Detect which cell encompasses the target text, then output its [X, Y] center coordinate. 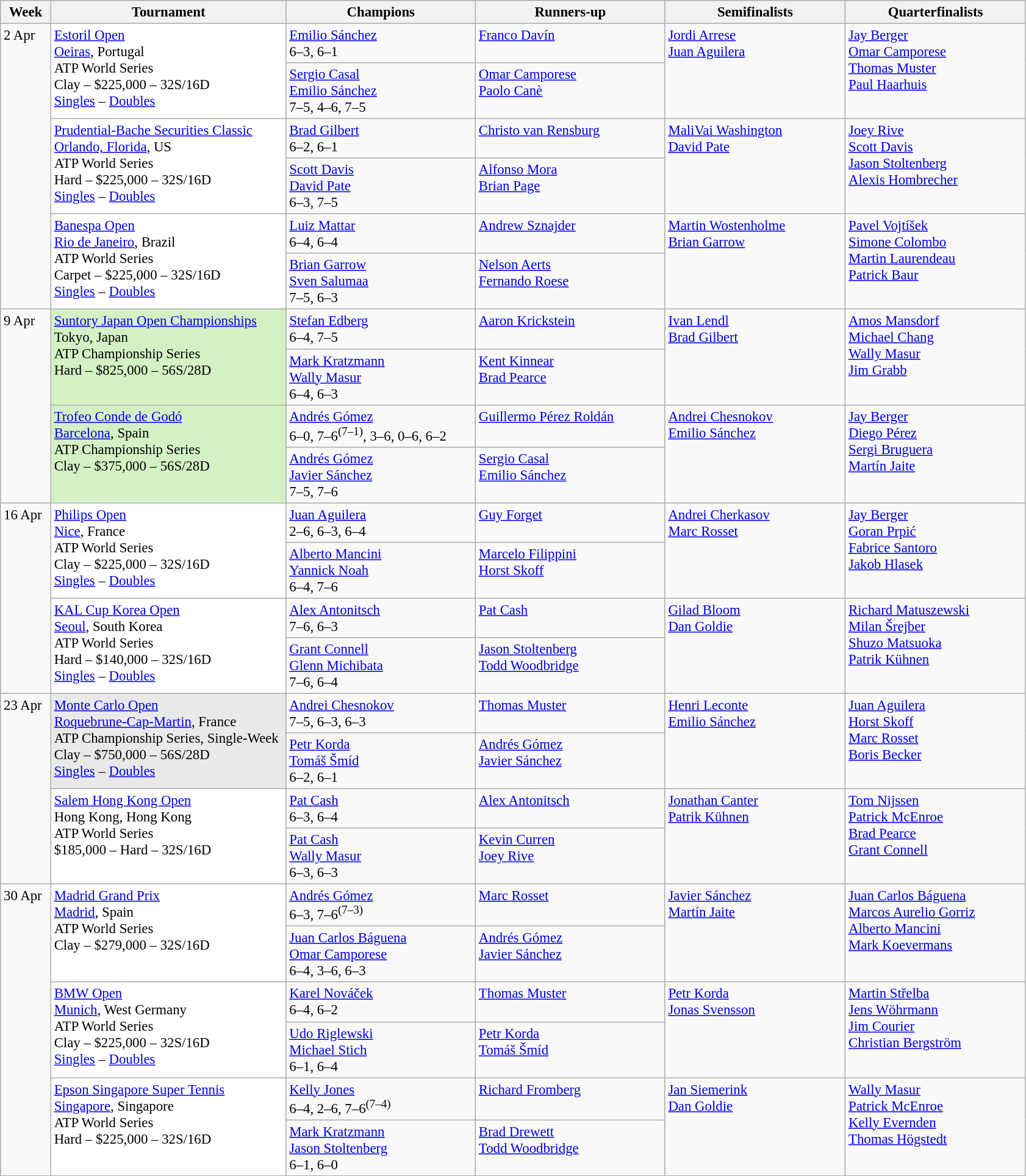
Jonathan Canter Patrik Kühnen [755, 837]
Brad Gilbert 6–2, 6–1 [381, 139]
Jay Berger Goran Prpić Fabrice Santoro Jakob Hlasek [936, 550]
30 Apr [26, 1030]
Grant Connell Glenn Michibata 7–6, 6–4 [381, 666]
Kelly Jones 6–4, 2–6, 7–6(7–4) [381, 1098]
Aaron Krickstein [571, 330]
Juan Aguilera 2–6, 6–3, 6–4 [381, 522]
Runners-up [571, 12]
Gilad Bloom Dan Goldie [755, 646]
Karel Nováček 6–4, 6–2 [381, 1002]
Jay Berger Diego Pérez Sergi Bruguera Martín Jaite [936, 454]
Marcelo Filippini Horst Skoff [571, 571]
Suntory Japan Open Championships Tokyo, Japan ATP Championship Series Hard – $825,000 – 56S/28D [168, 357]
Richard Fromberg [571, 1098]
Pat Cash [571, 618]
Sergio Casal Emilio Sánchez 7–5, 4–6, 7–5 [381, 91]
MaliVai Washington David Pate [755, 167]
Quarterfinalists [936, 12]
Jay Berger Omar Camporese Thomas Muster Paul Haarhuis [936, 71]
Monte Carlo Open Roquebrune-Cap-Martin, France ATP Championship Series, Single-Week Clay – $750,000 – 56S/28D Singles – Doubles [168, 741]
Tom Nijssen Patrick McEnroe Brad Pearce Grant Connell [936, 837]
Wally Masur Patrick McEnroe Kelly Evernden Thomas Högstedt [936, 1127]
Kent Kinnear Brad Pearce [571, 377]
Petr Korda Tomáš Šmíd [571, 1050]
Martin Střelba Jens Wöhrmann Jim Courier Christian Bergström [936, 1030]
Nelson Aerts Fernando Roese [571, 282]
Kevin Curren Joey Rive [571, 856]
Omar Camporese Paolo Canè [571, 91]
Jason Stoltenberg Todd Woodbridge [571, 666]
Philips Open Nice, France ATP World Series Clay – $225,000 – 32S/16D Singles – Doubles [168, 550]
Franco Davín [571, 44]
Alex Antonitsch 7–6, 6–3 [381, 618]
Andrei Chesnokov 7–5, 6–3, 6–3 [381, 713]
Luiz Mattar 6–4, 6–4 [381, 234]
Guillermo Pérez Roldán [571, 426]
Richard Matuszewski Milan Šrejber Shuzo Matsuoka Patrik Kühnen [936, 646]
Banespa Open Rio de Janeiro, Brazil ATP World Series Carpet – $225,000 – 32S/16D Singles – Doubles [168, 262]
Petr Korda Tomáš Šmíd 6–2, 6–1 [381, 761]
2 Apr [26, 167]
16 Apr [26, 598]
Henri Leconte Emilio Sánchez [755, 741]
Stefan Edberg 6–4, 7–5 [381, 330]
Brian Garrow Sven Salumaa 7–5, 6–3 [381, 282]
Amos Mansdorf Michael Chang Wally Masur Jim Grabb [936, 357]
BMW Open Munich, West Germany ATP World Series Clay – $225,000 – 32S/16D Singles – Doubles [168, 1030]
Javier Sánchez Martín Jaite [755, 934]
Mark Kratzmann Jason Stoltenberg 6–1, 6–0 [381, 1148]
Madrid Grand Prix Madrid, Spain ATP World Series Clay – $279,000 – 32S/16D [168, 934]
Juan Aguilera Horst Skoff Marc Rosset Boris Becker [936, 741]
Epson Singapore Super Tennis Singapore, Singapore ATP World Series Hard – $225,000 – 32S/16D [168, 1127]
Jordi Arrese Juan Aguilera [755, 71]
Andrés Gómez 6–3, 7–6(7–3) [381, 906]
Petr Korda Jonas Svensson [755, 1030]
Sergio Casal Emilio Sánchez [571, 475]
Andrei Chesnokov Emilio Sánchez [755, 454]
Salem Hong Kong Open Hong Kong, Hong Kong ATP World Series $185,000 – Hard – 32S/16D [168, 837]
Alberto Mancini Yannick Noah 6–4, 7–6 [381, 571]
Juan Carlos Báguena Marcos Aurelio Gorriz Alberto Mancini Mark Koevermans [936, 934]
Prudential-Bache Securities Classic Orlando, Florida, US ATP World Series Hard – $225,000 – 32S/16D Singles – Doubles [168, 167]
Guy Forget [571, 522]
Mark Kratzmann Wally Masur 6–4, 6–3 [381, 377]
Trofeo Conde de Godó Barcelona, Spain ATP Championship Series Clay – $375,000 – 56S/28D [168, 454]
Andrei Cherkasov Marc Rosset [755, 550]
Pat Cash Wally Masur 6–3, 6–3 [381, 856]
KAL Cup Korea Open Seoul, South Korea ATP World Series Hard – $140,000 – 32S/16D Singles – Doubles [168, 646]
Champions [381, 12]
Udo Riglewski Michael Stich 6–1, 6–4 [381, 1050]
Brad Drewett Todd Woodbridge [571, 1148]
Andrés Gómez Javier Sánchez 7–5, 7–6 [381, 475]
9 Apr [26, 406]
Estoril Open Oeiras, Portugal ATP World Series Clay – $225,000 – 32S/16D Singles – Doubles [168, 71]
Juan Carlos Báguena Omar Camporese 6–4, 3–6, 6–3 [381, 954]
Alfonso Mora Brian Page [571, 186]
Andrew Sznajder [571, 234]
Pavel Vojtíšek Simone Colombo Martin Laurendeau Patrick Baur [936, 262]
Semifinalists [755, 12]
Week [26, 12]
Emilio Sánchez 6–3, 6–1 [381, 44]
Andrés Gómez 6–0, 7–6(7–1), 3–6, 0–6, 6–2 [381, 426]
Marc Rosset [571, 906]
23 Apr [26, 788]
Pat Cash 6–3, 6–4 [381, 809]
Christo van Rensburg [571, 139]
Ivan Lendl Brad Gilbert [755, 357]
Alex Antonitsch [571, 809]
Scott Davis David Pate 6–3, 7–5 [381, 186]
Joey Rive Scott Davis Jason Stoltenberg Alexis Hombrecher [936, 167]
Tournament [168, 12]
Martin Wostenholme Brian Garrow [755, 262]
Jan Siemerink Dan Goldie [755, 1127]
